Output the (x, y) coordinate of the center of the cell containing the given text.  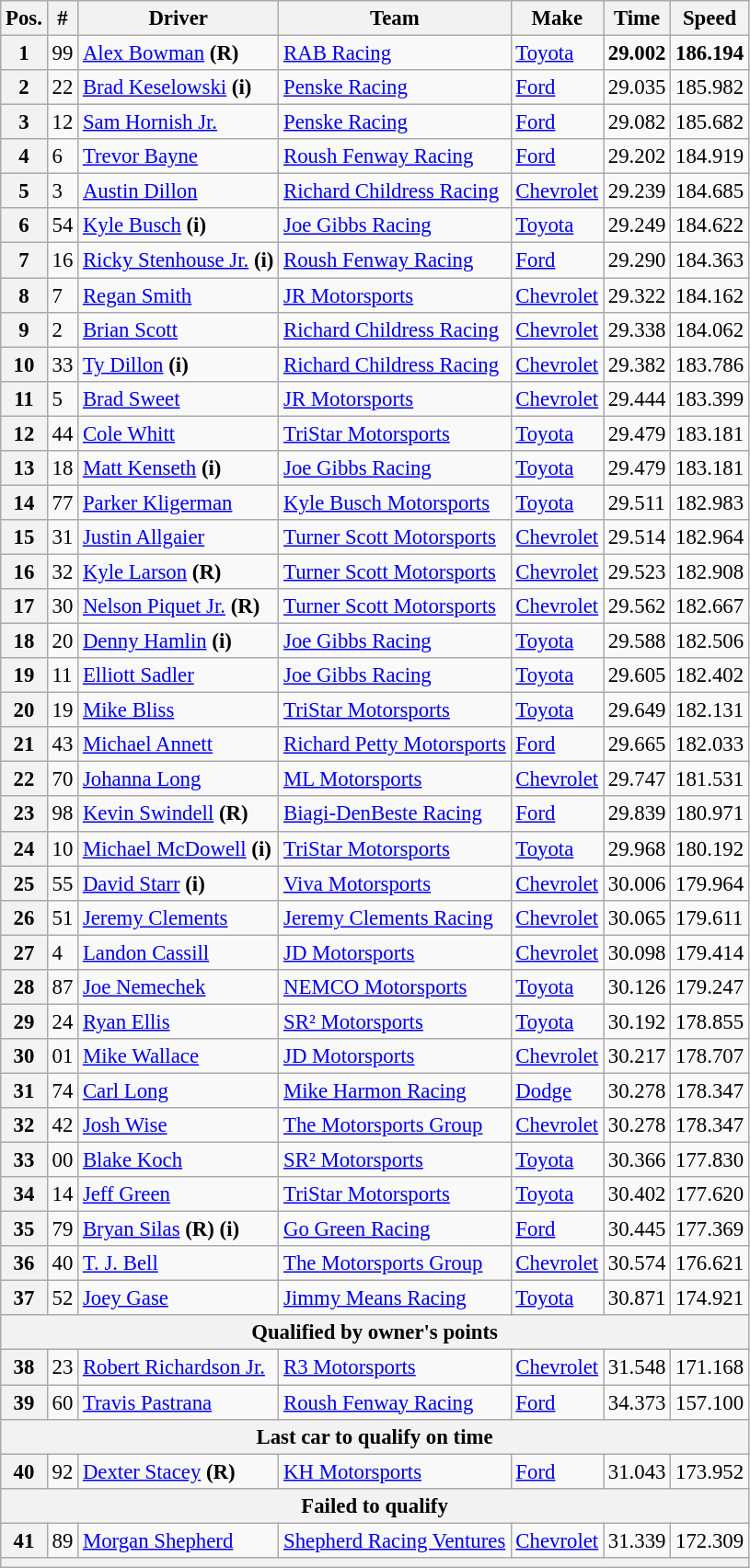
29.002 (637, 53)
21 (24, 744)
29.839 (637, 814)
Regan Smith (179, 295)
28 (24, 987)
178.707 (710, 1056)
Landon Cassill (179, 952)
13 (24, 468)
30.366 (637, 1160)
157.100 (710, 1402)
39 (24, 1402)
29.082 (637, 122)
174.921 (710, 1298)
55 (63, 883)
179.611 (710, 917)
29.322 (637, 295)
Brad Keselowski (i) (179, 87)
Justin Allgaier (179, 537)
51 (63, 917)
Ryan Ellis (179, 1021)
RAB Racing (395, 53)
29.605 (637, 675)
Mike Wallace (179, 1056)
17 (24, 606)
Nelson Piquet Jr. (R) (179, 606)
ML Motorsports (395, 779)
Mike Harmon Racing (395, 1090)
01 (63, 1056)
Ricky Stenhouse Jr. (i) (179, 260)
179.414 (710, 952)
30.217 (637, 1056)
Mike Bliss (179, 710)
185.982 (710, 87)
27 (24, 952)
30.871 (637, 1298)
180.971 (710, 814)
Kyle Busch Motorsports (395, 502)
184.685 (710, 191)
29.562 (637, 606)
29.968 (637, 848)
29.649 (637, 710)
Josh Wise (179, 1125)
79 (63, 1229)
183.399 (710, 398)
30.574 (637, 1263)
R3 Motorsports (395, 1367)
30.192 (637, 1021)
98 (63, 814)
182.506 (710, 641)
29 (24, 1021)
38 (24, 1367)
35 (24, 1229)
29.290 (637, 260)
Carl Long (179, 1090)
30.065 (637, 917)
Brad Sweet (179, 398)
Parker Kligerman (179, 502)
182.964 (710, 537)
Dodge (557, 1090)
Elliott Sadler (179, 675)
177.369 (710, 1229)
186.194 (710, 53)
177.830 (710, 1160)
30.126 (637, 987)
Michael Annett (179, 744)
Time (637, 18)
54 (63, 225)
182.131 (710, 710)
87 (63, 987)
31.548 (637, 1367)
36 (24, 1263)
29.588 (637, 641)
29.511 (637, 502)
Cole Whitt (179, 433)
Kevin Swindell (R) (179, 814)
182.033 (710, 744)
Denny Hamlin (i) (179, 641)
171.168 (710, 1367)
29.338 (637, 329)
29.747 (637, 779)
Travis Pastrana (179, 1402)
43 (63, 744)
42 (63, 1125)
8 (24, 295)
Speed (710, 18)
179.964 (710, 883)
Joe Nemechek (179, 987)
30.098 (637, 952)
25 (24, 883)
44 (63, 433)
29.523 (637, 571)
182.667 (710, 606)
Shepherd Racing Ventures (395, 1540)
184.062 (710, 329)
Robert Richardson Jr. (179, 1367)
34.373 (637, 1402)
1 (24, 53)
30.006 (637, 883)
Alex Bowman (R) (179, 53)
29.202 (637, 156)
30.445 (637, 1229)
Brian Scott (179, 329)
31.339 (637, 1540)
179.247 (710, 987)
9 (24, 329)
184.363 (710, 260)
99 (63, 53)
Jeremy Clements (179, 917)
184.162 (710, 295)
Biagi-DenBeste Racing (395, 814)
Dexter Stacey (R) (179, 1471)
Joey Gase (179, 1298)
182.402 (710, 675)
Ty Dillon (i) (179, 364)
180.192 (710, 848)
Bryan Silas (R) (i) (179, 1229)
Michael McDowell (i) (179, 848)
15 (24, 537)
29.514 (637, 537)
Trevor Bayne (179, 156)
74 (63, 1090)
29.665 (637, 744)
David Starr (i) (179, 883)
29.444 (637, 398)
Jeremy Clements Racing (395, 917)
26 (24, 917)
Qualified by owner's points (375, 1333)
Austin Dillon (179, 191)
184.919 (710, 156)
37 (24, 1298)
00 (63, 1160)
176.621 (710, 1263)
29.382 (637, 364)
Team (395, 18)
Johanna Long (179, 779)
# (63, 18)
Richard Petty Motorsports (395, 744)
29.035 (637, 87)
29.249 (637, 225)
Jeff Green (179, 1194)
29.239 (637, 191)
Pos. (24, 18)
184.622 (710, 225)
173.952 (710, 1471)
30.402 (637, 1194)
77 (63, 502)
182.908 (710, 571)
181.531 (710, 779)
185.682 (710, 122)
Make (557, 18)
Go Green Racing (395, 1229)
Kyle Larson (R) (179, 571)
34 (24, 1194)
Driver (179, 18)
52 (63, 1298)
70 (63, 779)
Matt Kenseth (i) (179, 468)
Morgan Shepherd (179, 1540)
Blake Koch (179, 1160)
172.309 (710, 1540)
Jimmy Means Racing (395, 1298)
Last car to qualify on time (375, 1436)
60 (63, 1402)
KH Motorsports (395, 1471)
Kyle Busch (i) (179, 225)
41 (24, 1540)
Sam Hornish Jr. (179, 122)
31.043 (637, 1471)
Failed to qualify (375, 1505)
T. J. Bell (179, 1263)
89 (63, 1540)
92 (63, 1471)
183.786 (710, 364)
182.983 (710, 502)
Viva Motorsports (395, 883)
NEMCO Motorsports (395, 987)
177.620 (710, 1194)
178.855 (710, 1021)
